For the text-containing cell, return its midpoint in [X, Y] coordinate format. 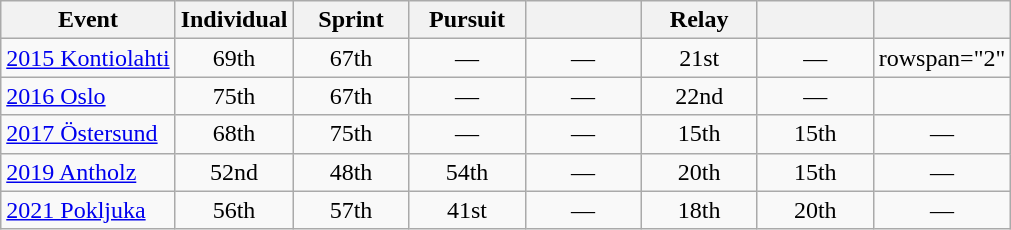
52nd [234, 172]
56th [234, 210]
rowspan="2" [942, 58]
22nd [699, 96]
18th [699, 210]
Event [88, 20]
2015 Kontiolahti [88, 58]
Sprint [351, 20]
Individual [234, 20]
41st [467, 210]
2019 Antholz [88, 172]
2017 Östersund [88, 134]
69th [234, 58]
2016 Oslo [88, 96]
57th [351, 210]
2021 Pokljuka [88, 210]
Relay [699, 20]
21st [699, 58]
Pursuit [467, 20]
68th [234, 134]
54th [467, 172]
48th [351, 172]
